Provide the [x, y] coordinate of the cell's center where the given text is located.  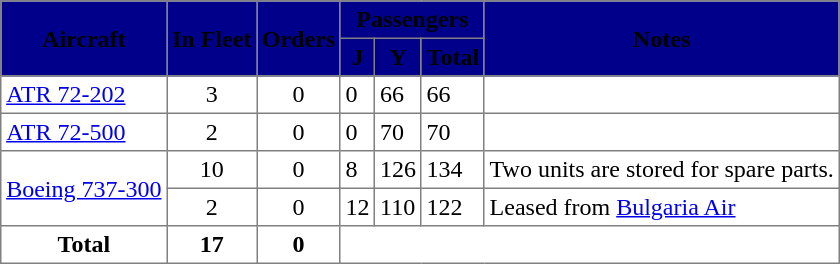
8 [357, 170]
126 [398, 170]
17 [212, 245]
Two units are stored for spare parts. [662, 170]
Notes [662, 38]
Orders [299, 38]
3 [212, 95]
In Fleet [212, 38]
Aircraft [84, 38]
J [357, 57]
10 [212, 170]
ATR 72-202 [84, 95]
Leased from Bulgaria Air [662, 207]
122 [452, 207]
ATR 72-500 [84, 132]
Boeing 737-300 [84, 188]
134 [452, 170]
Y [398, 57]
110 [398, 207]
Passengers [412, 20]
12 [357, 207]
